Search for the cell housing the specified text and yield its [x, y] center coordinate. 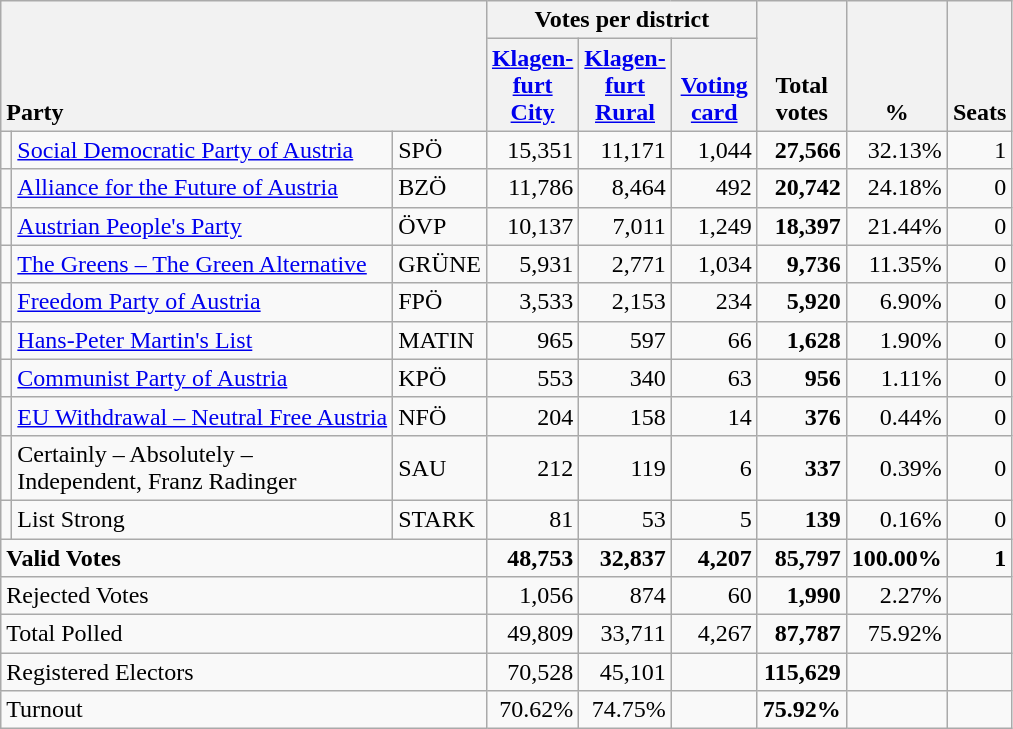
SAU [440, 468]
1,249 [714, 226]
15,351 [532, 150]
Social Democratic Party of Austria [202, 150]
32,837 [625, 557]
45,101 [625, 672]
ÖVP [440, 226]
85,797 [802, 557]
24.18% [896, 188]
4,267 [714, 634]
27,566 [802, 150]
Austrian People's Party [202, 226]
965 [532, 340]
11.35% [896, 264]
Valid Votes [244, 557]
Communist Party of Austria [202, 378]
KPÖ [440, 378]
337 [802, 468]
MATIN [440, 340]
Klagen-furtCity [532, 85]
Party [244, 66]
9,736 [802, 264]
1.90% [896, 340]
1,990 [802, 596]
956 [802, 378]
212 [532, 468]
48,753 [532, 557]
60 [714, 596]
63 [714, 378]
1,056 [532, 596]
100.00% [896, 557]
66 [714, 340]
1,628 [802, 340]
234 [714, 302]
158 [625, 416]
33,711 [625, 634]
874 [625, 596]
0.44% [896, 416]
119 [625, 468]
NFÖ [440, 416]
EU Withdrawal – Neutral Free Austria [202, 416]
The Greens – The Green Alternative [202, 264]
% [896, 66]
Registered Electors [244, 672]
87,787 [802, 634]
GRÜNE [440, 264]
340 [625, 378]
18,397 [802, 226]
Votes per district [622, 20]
32.13% [896, 150]
1,044 [714, 150]
49,809 [532, 634]
Alliance for the Future of Austria [202, 188]
1.11% [896, 378]
Total Polled [244, 634]
70.62% [532, 710]
21.44% [896, 226]
115,629 [802, 672]
Certainly – Absolutely –Independent, Franz Radinger [202, 468]
Hans-Peter Martin's List [202, 340]
6.90% [896, 302]
Totalvotes [802, 66]
2.27% [896, 596]
376 [802, 416]
204 [532, 416]
74.75% [625, 710]
553 [532, 378]
SPÖ [440, 150]
STARK [440, 519]
Seats [979, 66]
BZÖ [440, 188]
Freedom Party of Austria [202, 302]
597 [625, 340]
139 [802, 519]
5 [714, 519]
6 [714, 468]
8,464 [625, 188]
List Strong [202, 519]
70,528 [532, 672]
7,011 [625, 226]
11,171 [625, 150]
10,137 [532, 226]
492 [714, 188]
5,931 [532, 264]
1,034 [714, 264]
3,533 [532, 302]
20,742 [802, 188]
53 [625, 519]
Turnout [244, 710]
4,207 [714, 557]
0.16% [896, 519]
Klagen-furtRural [625, 85]
Rejected Votes [244, 596]
2,153 [625, 302]
81 [532, 519]
2,771 [625, 264]
5,920 [802, 302]
0.39% [896, 468]
FPÖ [440, 302]
14 [714, 416]
11,786 [532, 188]
Votingcard [714, 85]
